Identify which cell holds the provided text, then report its [X, Y] central coordinate. 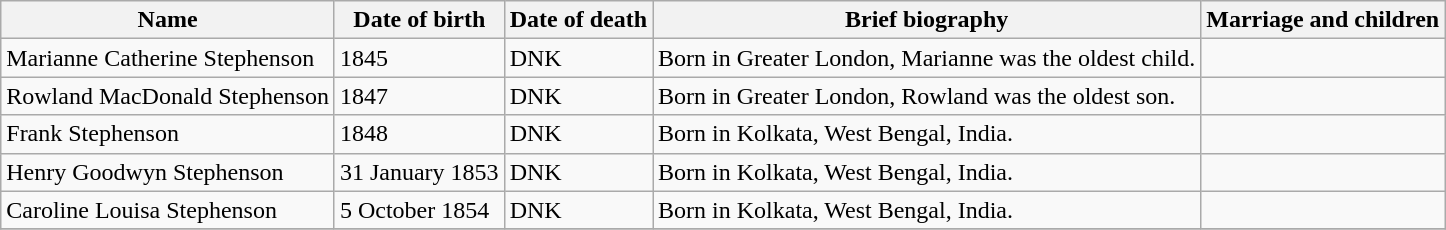
Born in Greater London, Marianne was the oldest child. [927, 58]
Brief biography [927, 20]
1848 [419, 134]
Born in Greater London, Rowland was the oldest son. [927, 96]
Date of death [578, 20]
Name [168, 20]
Date of birth [419, 20]
Marriage and children [1323, 20]
1847 [419, 96]
Frank Stephenson [168, 134]
1845 [419, 58]
Marianne Catherine Stephenson [168, 58]
5 October 1854 [419, 210]
Henry Goodwyn Stephenson [168, 172]
Caroline Louisa Stephenson [168, 210]
Rowland MacDonald Stephenson [168, 96]
31 January 1853 [419, 172]
